Extract the [X, Y] coordinate from the center of the cell holding the provided text.  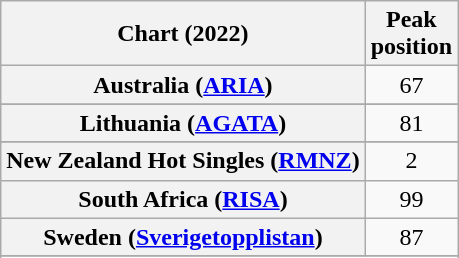
Sweden (Sverigetopplistan) [183, 237]
67 [411, 85]
81 [411, 123]
Lithuania (AGATA) [183, 123]
99 [411, 199]
New Zealand Hot Singles (RMNZ) [183, 161]
South Africa (RISA) [183, 199]
Australia (ARIA) [183, 85]
2 [411, 161]
Peakposition [411, 34]
87 [411, 237]
Chart (2022) [183, 34]
